From the cell containing the given text, extract its center point as (x, y) coordinate. 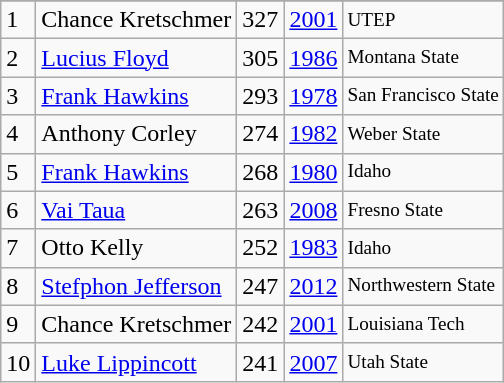
247 (260, 286)
Anthony Corley (136, 134)
3 (18, 96)
1978 (314, 96)
252 (260, 248)
293 (260, 96)
1982 (314, 134)
9 (18, 324)
10 (18, 362)
8 (18, 286)
242 (260, 324)
Vai Taua (136, 210)
263 (260, 210)
Stefphon Jefferson (136, 286)
Weber State (424, 134)
1980 (314, 172)
Fresno State (424, 210)
Louisiana Tech (424, 324)
San Francisco State (424, 96)
4 (18, 134)
Montana State (424, 58)
6 (18, 210)
Northwestern State (424, 286)
268 (260, 172)
1 (18, 20)
1986 (314, 58)
2012 (314, 286)
305 (260, 58)
Luke Lippincott (136, 362)
Utah State (424, 362)
Otto Kelly (136, 248)
UTEP (424, 20)
1983 (314, 248)
2008 (314, 210)
2 (18, 58)
274 (260, 134)
7 (18, 248)
327 (260, 20)
5 (18, 172)
Lucius Floyd (136, 58)
241 (260, 362)
2007 (314, 362)
